Locate the cell with the specified text and output its (X, Y) center coordinate. 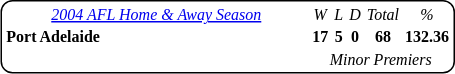
Minor Premiers (381, 60)
% (428, 14)
0 (356, 37)
W (320, 14)
132.36 (428, 37)
L (339, 14)
D (356, 14)
Port Adelaide (156, 37)
2004 AFL Home & Away Season (156, 14)
17 (320, 37)
5 (339, 37)
68 (382, 37)
Total (382, 14)
